Output the (x, y) coordinate of the center of the cell containing the given text.  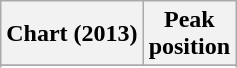
Chart (2013) (72, 34)
Peakposition (189, 34)
